Output the (X, Y) coordinate of the center of the cell containing the given text.  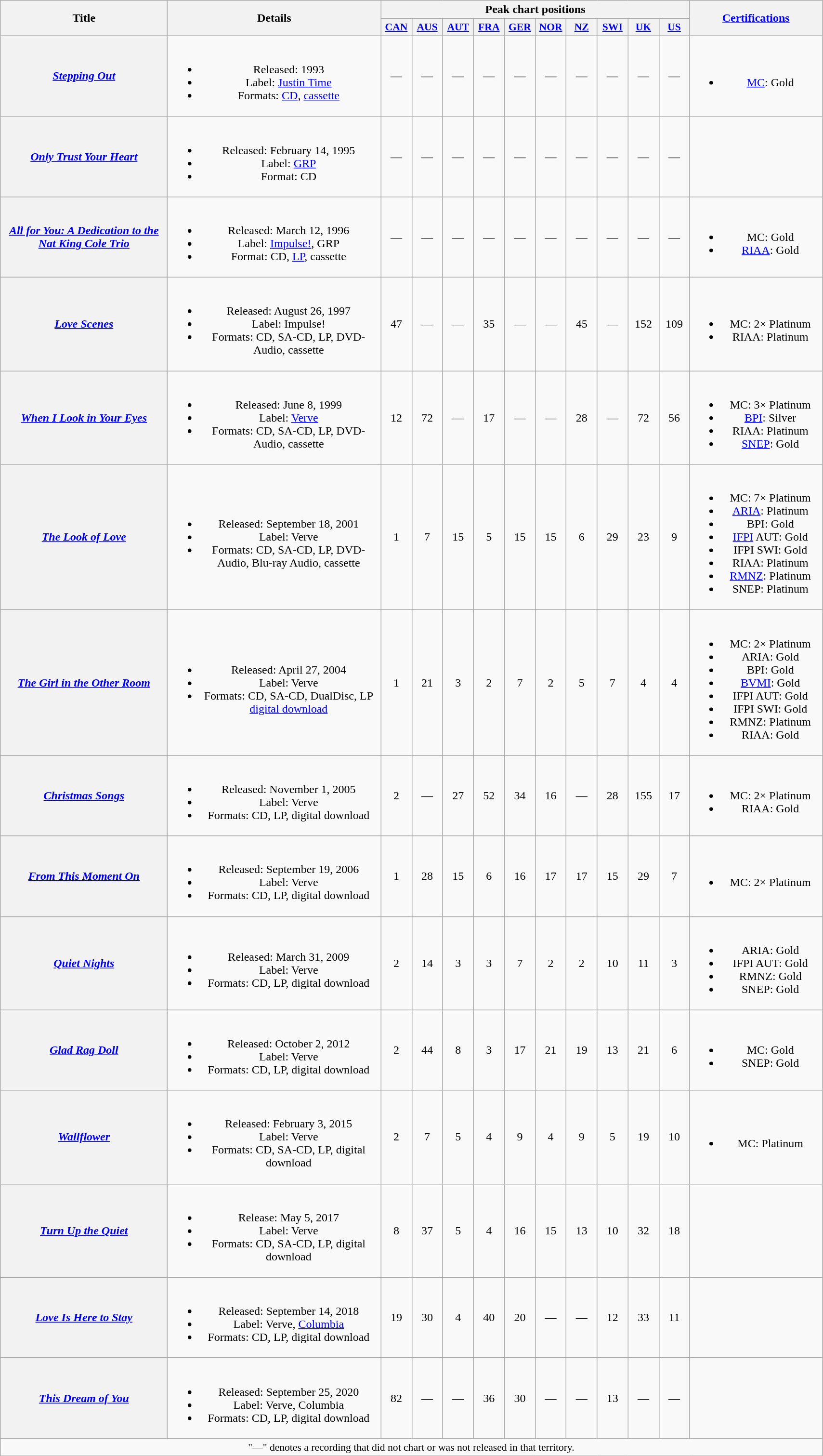
23 (643, 537)
Certifications (756, 18)
14 (427, 963)
From This Moment On (84, 876)
When I Look in Your Eyes (84, 418)
"—" denotes a recording that did not chart or was not released in that territory. (411, 1447)
Wallflower (84, 1137)
35 (489, 324)
20 (520, 1317)
Turn Up the Quiet (84, 1231)
Peak chart positions (536, 10)
Released: September 18, 2001Label: VerveFormats: CD, SA-CD, LP, DVD-Audio, Blu-ray Audio, cassette (274, 537)
MC: GoldRIAA: Gold (756, 237)
CAN (396, 27)
AUT (458, 27)
MC: Platinum (756, 1137)
Released: 1993Label: Justin TimeFormats: CD, cassette (274, 76)
AUS (427, 27)
Released: September 25, 2020Label: Verve, ColumbiaFormats: CD, LP, digital download (274, 1398)
32 (643, 1231)
52 (489, 796)
Released: October 2, 2012Label: VerveFormats: CD, LP, digital download (274, 1050)
Stepping Out (84, 76)
33 (643, 1317)
Details (274, 18)
MC: Gold (756, 76)
MC: 3× PlatinumBPI: SilverRIAA: PlatinumSNEP: Gold (756, 418)
82 (396, 1398)
UK (643, 27)
MC: 2× PlatinumARIA: GoldBPI: GoldBVMI: GoldIFPI AUT: GoldIFPI SWI: GoldRMNZ: PlatinumRIAA: Gold (756, 683)
18 (674, 1231)
44 (427, 1050)
MC: 2× PlatinumRIAA: Gold (756, 796)
Released: February 14, 1995Label: GRPFormat: CD (274, 157)
Love Is Here to Stay (84, 1317)
MC: 2× PlatinumRIAA: Platinum (756, 324)
MC: 2× Platinum (756, 876)
Released: March 12, 1996Label: Impulse!, GRPFormat: CD, LP, cassette (274, 237)
45 (582, 324)
155 (643, 796)
Released: June 8, 1999Label: VerveFormats: CD, SA-CD, LP, DVD-Audio, cassette (274, 418)
Released: February 3, 2015Label: VerveFormats: CD, SA-CD, LP, digital download (274, 1137)
34 (520, 796)
US (674, 27)
152 (643, 324)
FRA (489, 27)
This Dream of You (84, 1398)
Released: August 26, 1997Label: Impulse!Formats: CD, SA-CD, LP, DVD-Audio, cassette (274, 324)
36 (489, 1398)
Released: April 27, 2004Label: VerveFormats: CD, SA-CD, DualDisc, LP digital download (274, 683)
Love Scenes (84, 324)
MC: 7× PlatinumARIA: PlatinumBPI: GoldIFPI AUT: GoldIFPI SWI: GoldRIAA: PlatinumRMNZ: PlatinumSNEP: Platinum (756, 537)
37 (427, 1231)
Released: March 31, 2009Label: VerveFormats: CD, LP, digital download (274, 963)
27 (458, 796)
Released: September 19, 2006Label: VerveFormats: CD, LP, digital download (274, 876)
SWI (613, 27)
ARIA: GoldIFPI AUT: GoldRMNZ: GoldSNEP: Gold (756, 963)
The Look of Love (84, 537)
MC: GoldSNEP: Gold (756, 1050)
NZ (582, 27)
Released: November 1, 2005Label: VerveFormats: CD, LP, digital download (274, 796)
Title (84, 18)
Glad Rag Doll (84, 1050)
All for You: A Dedication to the Nat King Cole Trio (84, 237)
109 (674, 324)
Release: May 5, 2017Label: VerveFormats: CD, SA-CD, LP, digital download (274, 1231)
Only Trust Your Heart (84, 157)
Christmas Songs (84, 796)
The Girl in the Other Room (84, 683)
Quiet Nights (84, 963)
NOR (551, 27)
GER (520, 27)
47 (396, 324)
Released: September 14, 2018Label: Verve, ColumbiaFormats: CD, LP, digital download (274, 1317)
56 (674, 418)
40 (489, 1317)
